From the cell containing the given text, extract its center point as [x, y] coordinate. 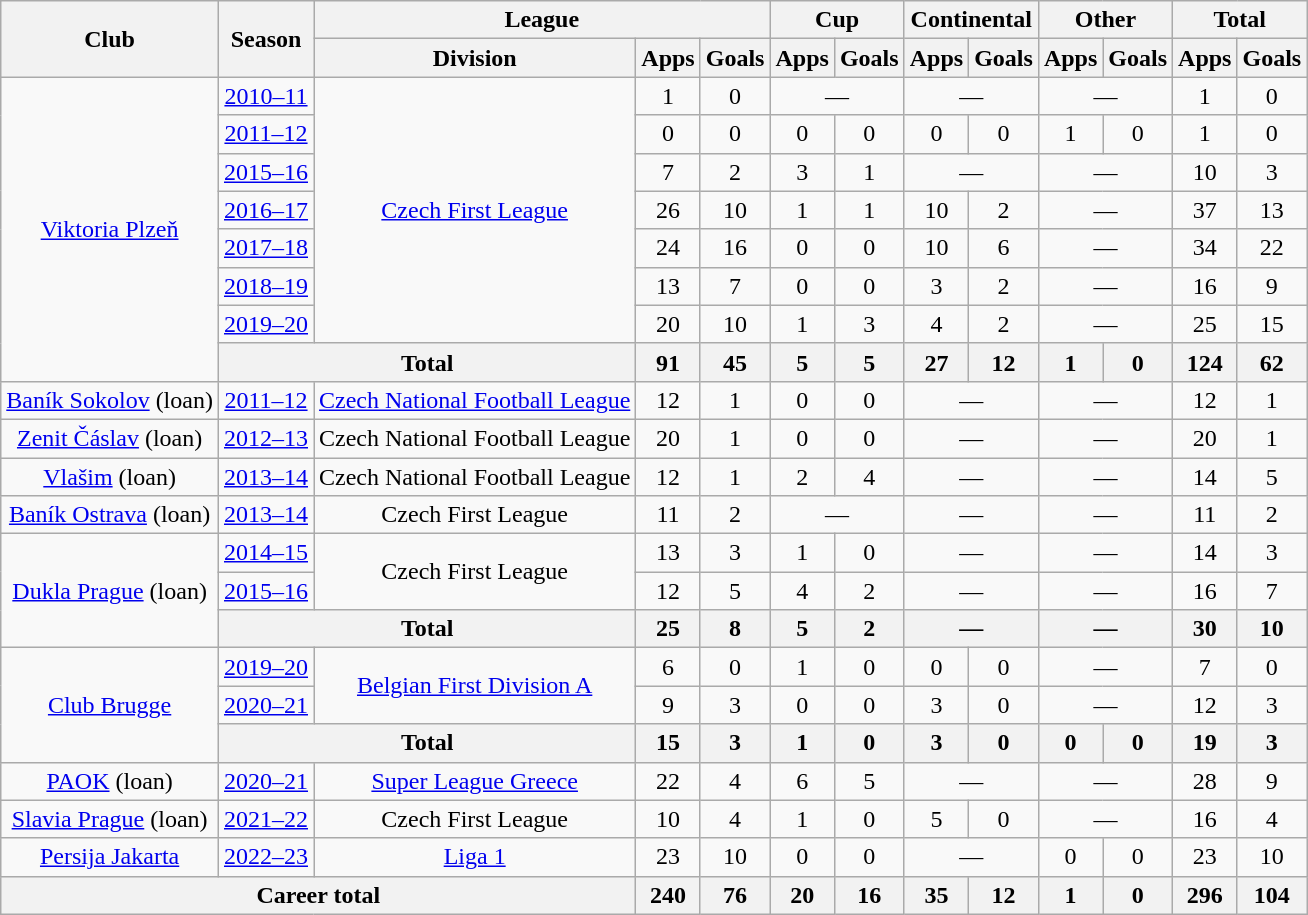
28 [1205, 781]
Super League Greece [475, 781]
124 [1205, 362]
Club [110, 39]
Liga 1 [475, 857]
62 [1272, 362]
2010–11 [266, 96]
Season [266, 39]
Dukla Prague (loan) [110, 591]
2014–15 [266, 553]
Baník Sokolov (loan) [110, 400]
Viktoria Plzeň [110, 229]
Belgian First Division A [475, 686]
240 [668, 895]
91 [668, 362]
Persija Jakarta [110, 857]
2012–13 [266, 438]
2018–19 [266, 286]
Vlašim (loan) [110, 477]
45 [735, 362]
Continental [971, 20]
2016–17 [266, 210]
Club Brugge [110, 705]
Career total [318, 895]
19 [1205, 743]
35 [936, 895]
2017–18 [266, 248]
2022–23 [266, 857]
104 [1272, 895]
Slavia Prague (loan) [110, 819]
8 [735, 629]
76 [735, 895]
34 [1205, 248]
Division [475, 58]
League [542, 20]
Zenit Čáslav (loan) [110, 438]
27 [936, 362]
Other [1105, 20]
Baník Ostrava (loan) [110, 515]
Cup [837, 20]
296 [1205, 895]
30 [1205, 629]
PAOK (loan) [110, 781]
24 [668, 248]
37 [1205, 210]
2021–22 [266, 819]
26 [668, 210]
